Output the (X, Y) coordinate of the center of the cell containing the given text.  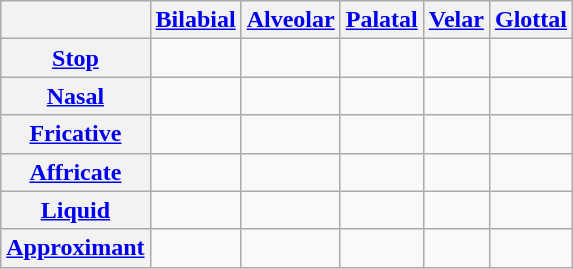
Stop (76, 58)
Glottal (530, 20)
Affricate (76, 172)
Approximant (76, 248)
Palatal (382, 20)
Bilabial (196, 20)
Liquid (76, 210)
Alveolar (290, 20)
Fricative (76, 134)
Nasal (76, 96)
Velar (456, 20)
